Find where the given text appears and provide that cell's center as [X, Y] coordinate. 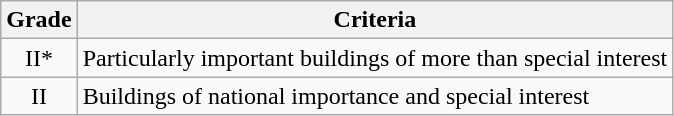
Criteria [375, 20]
II* [39, 58]
Buildings of national importance and special interest [375, 96]
Particularly important buildings of more than special interest [375, 58]
Grade [39, 20]
II [39, 96]
